From the cell containing the given text, extract its center point as [X, Y] coordinate. 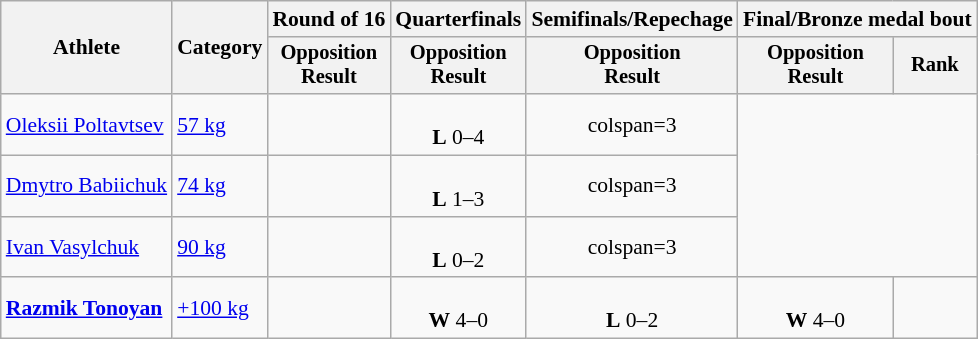
Category [220, 48]
74 kg [220, 186]
Oleksii Poltavtsev [86, 124]
+100 kg [220, 308]
90 kg [220, 248]
Razmik Tonoyan [86, 308]
Ivan Vasylchuk [86, 248]
L 0–4 [458, 124]
Semifinals/Repechage [632, 19]
Dmytro Babiichuk [86, 186]
Round of 16 [328, 19]
L 1–3 [458, 186]
Quarterfinals [458, 19]
Rank [935, 66]
Athlete [86, 48]
57 kg [220, 124]
Final/Bronze medal bout [858, 19]
